Identify which cell holds the provided text, then report its [x, y] central coordinate. 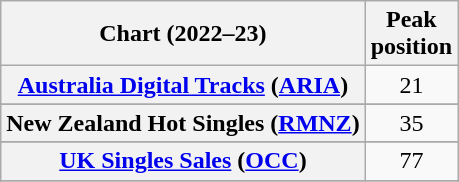
Peakposition [411, 34]
35 [411, 123]
UK Singles Sales (OCC) [183, 161]
New Zealand Hot Singles (RMNZ) [183, 123]
Chart (2022–23) [183, 34]
77 [411, 161]
21 [411, 85]
Australia Digital Tracks (ARIA) [183, 85]
